Provide the [x, y] coordinate of the cell's center where the given text is located.  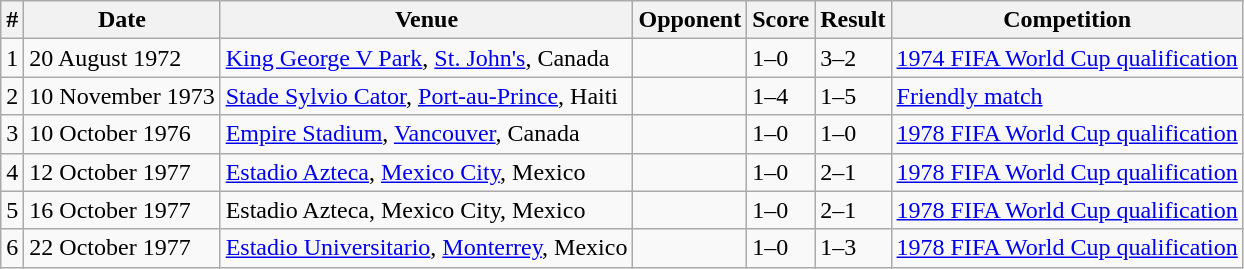
20 August 1972 [122, 58]
2 [12, 96]
10 October 1976 [122, 134]
Score [781, 20]
1–3 [853, 248]
1 [12, 58]
12 October 1977 [122, 172]
3–2 [853, 58]
Venue [426, 20]
Date [122, 20]
6 [12, 248]
Stade Sylvio Cator, Port-au-Prince, Haiti [426, 96]
22 October 1977 [122, 248]
King George V Park, St. John's, Canada [426, 58]
# [12, 20]
Result [853, 20]
4 [12, 172]
10 November 1973 [122, 96]
5 [12, 210]
16 October 1977 [122, 210]
1974 FIFA World Cup qualification [1067, 58]
Friendly match [1067, 96]
Empire Stadium, Vancouver, Canada [426, 134]
1–5 [853, 96]
1–4 [781, 96]
Estadio Universitario, Monterrey, Mexico [426, 248]
Opponent [690, 20]
3 [12, 134]
Competition [1067, 20]
